Capture the cell that displays the provided text and extract its (X, Y) central coordinate. 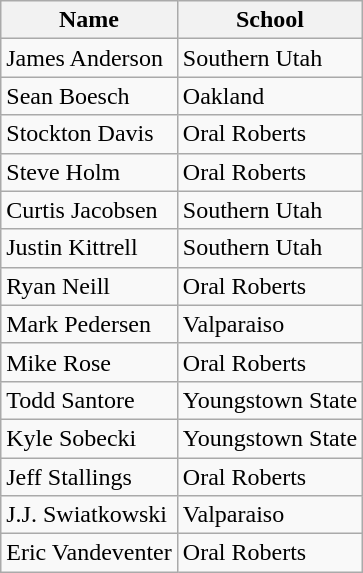
School (270, 20)
Mark Pedersen (90, 324)
Justin Kittrell (90, 248)
Stockton Davis (90, 134)
Todd Santore (90, 400)
James Anderson (90, 58)
Curtis Jacobsen (90, 210)
Name (90, 20)
Ryan Neill (90, 286)
Oakland (270, 96)
Sean Boesch (90, 96)
Jeff Stallings (90, 477)
Steve Holm (90, 172)
Mike Rose (90, 362)
Eric Vandeventer (90, 553)
Kyle Sobecki (90, 438)
J.J. Swiatkowski (90, 515)
